Provide the [x, y] coordinate of the cell's center where the given text is located.  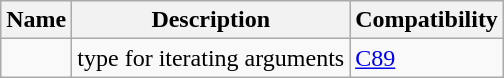
type for iterating arguments [211, 58]
C89 [427, 58]
Name [36, 20]
Description [211, 20]
Compatibility [427, 20]
